Capture the cell that displays the provided text and extract its [x, y] central coordinate. 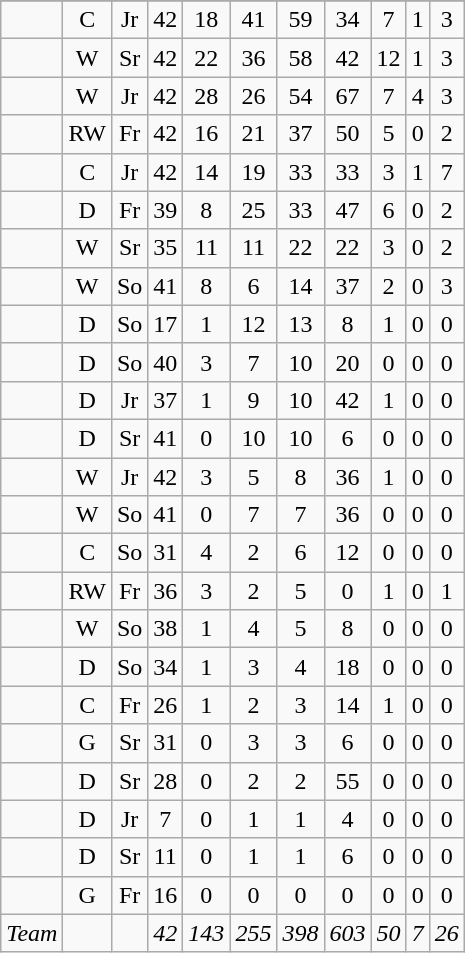
38 [166, 629]
35 [166, 248]
398 [300, 933]
54 [300, 96]
255 [254, 933]
603 [348, 933]
21 [254, 134]
47 [348, 210]
20 [348, 362]
Team [32, 933]
67 [348, 96]
19 [254, 172]
143 [206, 933]
58 [300, 58]
39 [166, 210]
25 [254, 210]
55 [348, 781]
13 [300, 324]
40 [166, 362]
17 [166, 324]
9 [254, 400]
59 [300, 20]
